From the cell containing the given text, extract its center point as (X, Y) coordinate. 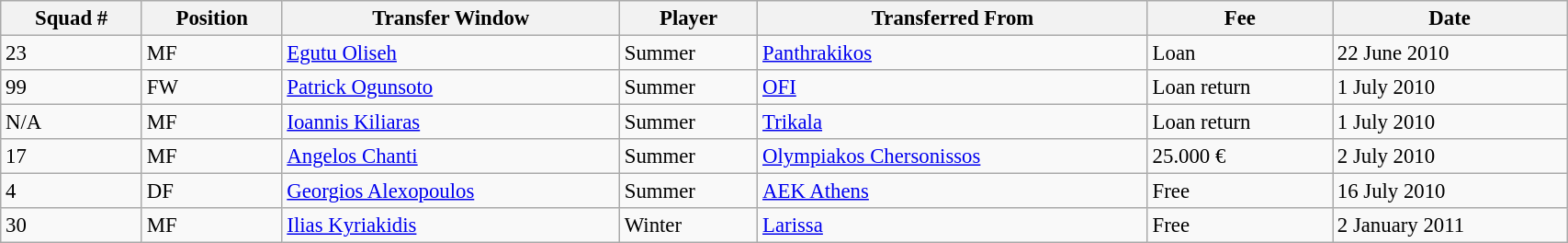
Transfer Window (450, 18)
N/A (72, 122)
23 (72, 53)
Loan (1240, 53)
99 (72, 87)
Transferred From (953, 18)
Larissa (953, 226)
Georgios Alexopoulos (450, 191)
30 (72, 226)
Angelos Chanti (450, 156)
Squad # (72, 18)
Date (1450, 18)
4 (72, 191)
FW (211, 87)
Trikala (953, 122)
Panthrakikos (953, 53)
22 June 2010 (1450, 53)
25.000 € (1240, 156)
DF (211, 191)
2 July 2010 (1450, 156)
2 January 2011 (1450, 226)
Fee (1240, 18)
Ioannis Kiliaras (450, 122)
Ilias Kyriakidis (450, 226)
Egutu Oliseh (450, 53)
Olympiakos Chersonissos (953, 156)
17 (72, 156)
Position (211, 18)
16 July 2010 (1450, 191)
Patrick Ogunsoto (450, 87)
AEK Athens (953, 191)
Winter (688, 226)
OFI (953, 87)
Player (688, 18)
